Provide the [X, Y] coordinate of the cell's center where the given text is located.  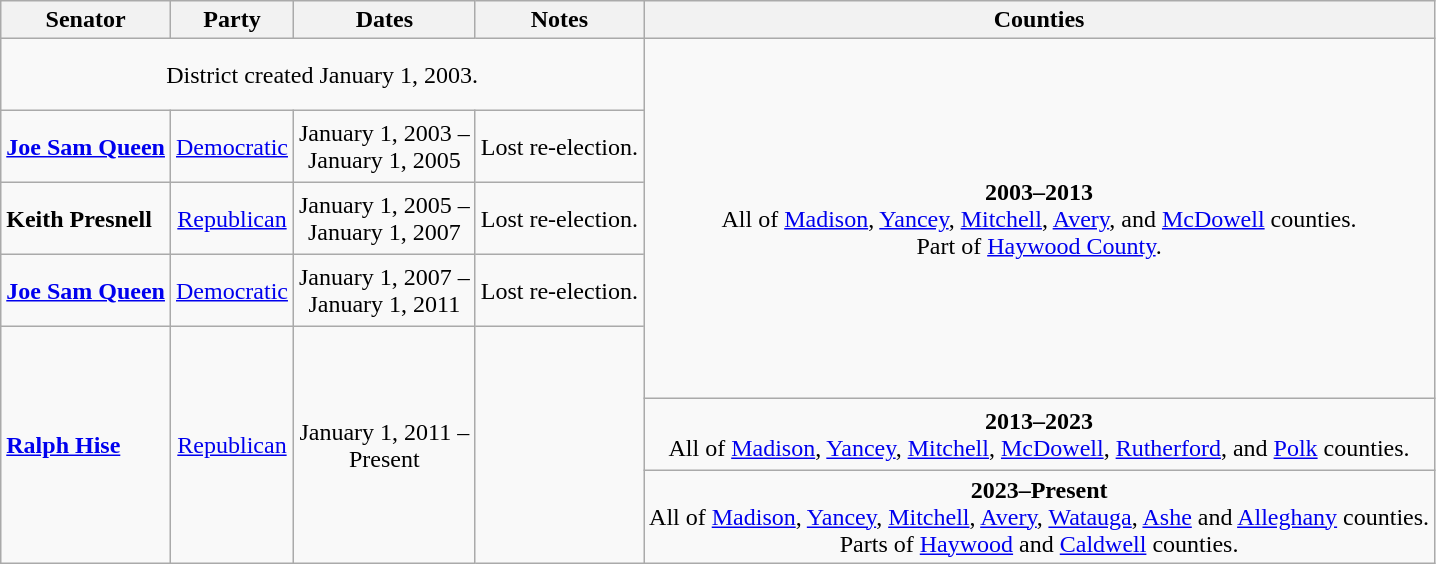
January 1, 2007 – January 1, 2011 [384, 291]
Counties [1040, 20]
Ralph Hise [86, 445]
2003–2013 All of Madison, Yancey, Mitchell, Avery, and McDowell counties. Part of Haywood County. [1040, 219]
2013–2023 All of Madison, Yancey, Mitchell, McDowell, Rutherford, and Polk counties. [1040, 435]
Senator [86, 20]
District created January 1, 2003. [322, 75]
January 1, 2003 – January 1, 2005 [384, 147]
Party [232, 20]
Keith Presnell [86, 219]
January 1, 2011 – Present [384, 445]
Dates [384, 20]
Notes [559, 20]
2023–PresentAll of Madison, Yancey, Mitchell, Avery, Watauga, Ashe and Alleghany counties. Parts of Haywood and Caldwell counties. [1040, 517]
January 1, 2005 – January 1, 2007 [384, 219]
